Determine the [x, y] coordinate at the center of the cell enclosing the given text.  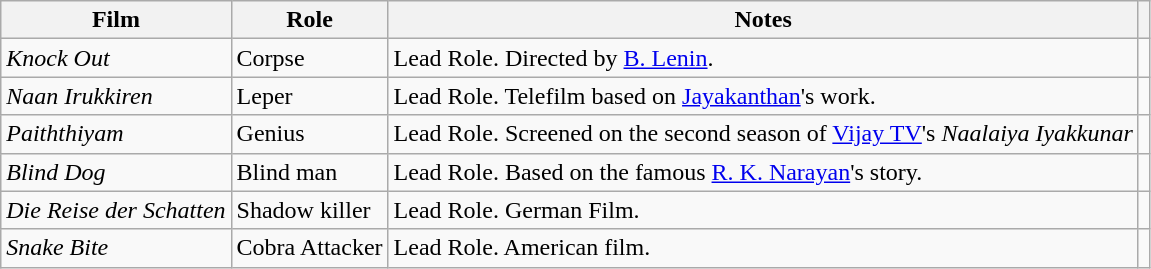
Role [310, 20]
Blind Dog [116, 172]
Lead Role. Directed by B. Lenin. [763, 58]
Lead Role. German Film. [763, 210]
Shadow killer [310, 210]
Paiththiyam [116, 134]
Lead Role. Based on the famous R. K. Narayan's story. [763, 172]
Notes [763, 20]
Corpse [310, 58]
Naan Irukkiren [116, 96]
Leper [310, 96]
Die Reise der Schatten [116, 210]
Lead Role. Telefilm based on Jayakanthan's work. [763, 96]
Film [116, 20]
Genius [310, 134]
Snake Bite [116, 248]
Lead Role. American film. [763, 248]
Lead Role. Screened on the second season of Vijay TV's Naalaiya Iyakkunar [763, 134]
Blind man [310, 172]
Cobra Attacker [310, 248]
Knock Out [116, 58]
